For the text-containing cell, return its midpoint in (x, y) coordinate format. 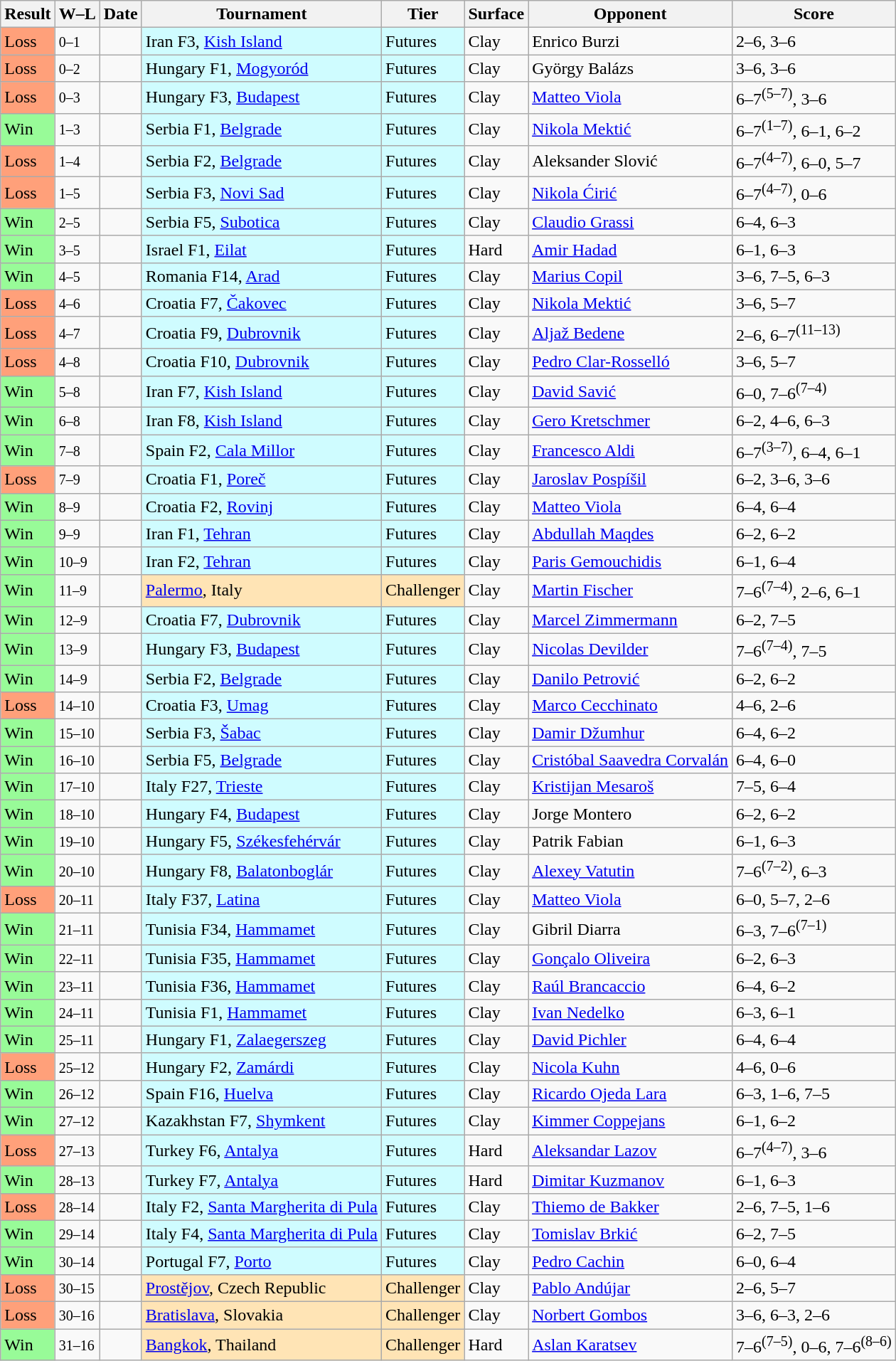
Iran F8, Kish Island (262, 421)
Pedro Cachin (630, 1261)
Tournament (262, 14)
Serbia F1, Belgrade (262, 129)
Enrico Burzi (630, 41)
14–9 (77, 679)
Croatia F2, Rovinj (262, 507)
4–6, 0–6 (814, 1066)
Paris Gemouchidis (630, 561)
4–5 (77, 276)
Iran F7, Kish Island (262, 391)
6–3, 6–1 (814, 1012)
31–16 (77, 1345)
Gero Kretschmer (630, 421)
6–7(4–7), 0–6 (814, 194)
2–6, 3–6 (814, 41)
4–6, 2–6 (814, 706)
Croatia F3, Umag (262, 706)
Claudio Grassi (630, 222)
Date (121, 14)
6–1, 6–2 (814, 1121)
Nikola Ćirić (630, 194)
Aljaž Bedene (630, 333)
Aleksandar Lazov (630, 1151)
Bratislava, Slovakia (262, 1315)
17–10 (77, 787)
Hungary F8, Balatonboglár (262, 871)
3–6, 6–3, 2–6 (814, 1315)
Martin Fischer (630, 591)
Gonçalo Oliveira (630, 958)
6–4, 6–0 (814, 760)
6–2, 4–6, 6–3 (814, 421)
Iran F1, Tehran (262, 534)
Alexey Vatutin (630, 871)
2–6, 6–7(11–13) (814, 333)
1–4 (77, 161)
6–3, 1–6, 7–5 (814, 1094)
Result (28, 14)
Nicola Kuhn (630, 1066)
Tunisia F1, Hammamet (262, 1012)
Jaroslav Pospíšil (630, 480)
David Pichler (630, 1039)
6–0, 7–6(7–4) (814, 391)
Ricardo Ojeda Lara (630, 1094)
Francesco Aldi (630, 451)
6–1, 6–4 (814, 561)
20–11 (77, 900)
Marco Cecchinato (630, 706)
Croatia F7, Čakovec (262, 303)
4–8 (77, 362)
4–6 (77, 303)
3–6, 7–5, 6–3 (814, 276)
6–3, 7–6(7–1) (814, 929)
Tomislav Brkić (630, 1234)
7–9 (77, 480)
Hungary F2, Zamárdi (262, 1066)
12–9 (77, 620)
Nicolas Devilder (630, 649)
25–11 (77, 1039)
26–12 (77, 1094)
Abdullah Maqdes (630, 534)
6–7(1–7), 6–1, 6–2 (814, 129)
2–6, 7–5, 1–6 (814, 1207)
30–14 (77, 1261)
29–14 (77, 1234)
Hungary F1, Zalaegerszeg (262, 1039)
Patrik Fabian (630, 841)
10–9 (77, 561)
7–6(7–4), 7–5 (814, 649)
8–9 (77, 507)
Cristóbal Saavedra Corvalán (630, 760)
Iran F2, Tehran (262, 561)
7–5, 6–4 (814, 787)
20–10 (77, 871)
6–8 (77, 421)
Score (814, 14)
6–4, 6–3 (814, 222)
Serbia F5, Subotica (262, 222)
1–3 (77, 129)
13–9 (77, 649)
Hungary F1, Mogyoród (262, 68)
2–6, 5–7 (814, 1288)
27–13 (77, 1151)
Danilo Petrović (630, 679)
5–8 (77, 391)
28–13 (77, 1180)
7–6(7–2), 6–3 (814, 871)
6–7(4–7), 6–0, 5–7 (814, 161)
2–5 (77, 222)
3–6, 3–6 (814, 68)
0–3 (77, 98)
6–7(5–7), 3–6 (814, 98)
Italy F27, Trieste (262, 787)
6–0, 5–7, 2–6 (814, 900)
Gibril Diarra (630, 929)
Pablo Andújar (630, 1288)
Aslan Karatsev (630, 1345)
Aleksander Slović (630, 161)
György Balázs (630, 68)
7–6(7–4), 2–6, 6–1 (814, 591)
Portugal F7, Porto (262, 1261)
David Savić (630, 391)
0–2 (77, 68)
6–2, 3–6, 3–6 (814, 480)
6–2, 6–3 (814, 958)
3–5 (77, 249)
1–5 (77, 194)
30–16 (77, 1315)
Italy F2, Santa Margherita di Pula (262, 1207)
16–10 (77, 760)
Norbert Gombos (630, 1315)
15–10 (77, 733)
Damir Džumhur (630, 733)
23–11 (77, 985)
Prostějov, Czech Republic (262, 1288)
Jorge Montero (630, 814)
Raúl Brancaccio (630, 985)
Thiemo de Bakker (630, 1207)
7–8 (77, 451)
Pedro Clar-Rosselló (630, 362)
Serbia F3, Šabac (262, 733)
9–9 (77, 534)
Surface (496, 14)
21–11 (77, 929)
7–6(7–5), 0–6, 7–6(8–6) (814, 1345)
24–11 (77, 1012)
6–7(3–7), 6–4, 6–1 (814, 451)
Opponent (630, 14)
22–11 (77, 958)
Bangkok, Thailand (262, 1345)
Ivan Nedelko (630, 1012)
0–1 (77, 41)
14–10 (77, 706)
Croatia F7, Dubrovnik (262, 620)
Kristijan Mesaroš (630, 787)
Turkey F6, Antalya (262, 1151)
Spain F16, Huelva (262, 1094)
Croatia F1, Poreč (262, 480)
28–14 (77, 1207)
Romania F14, Arad (262, 276)
Kimmer Coppejans (630, 1121)
Tunisia F35, Hammamet (262, 958)
Dimitar Kuzmanov (630, 1180)
Iran F3, Kish Island (262, 41)
27–12 (77, 1121)
Italy F37, Latina (262, 900)
19–10 (77, 841)
25–12 (77, 1066)
Serbia F3, Novi Sad (262, 194)
18–10 (77, 814)
Tunisia F36, Hammamet (262, 985)
Serbia F5, Belgrade (262, 760)
Croatia F9, Dubrovnik (262, 333)
Hungary F5, Székesfehérvár (262, 841)
Kazakhstan F7, Shymkent (262, 1121)
W–L (77, 14)
Tunisia F34, Hammamet (262, 929)
30–15 (77, 1288)
Palermo, Italy (262, 591)
11–9 (77, 591)
Hungary F4, Budapest (262, 814)
6–0, 6–4 (814, 1261)
Italy F4, Santa Margherita di Pula (262, 1234)
6–7(4–7), 3–6 (814, 1151)
4–7 (77, 333)
Amir Hadad (630, 249)
Israel F1, Eilat (262, 249)
Marius Copil (630, 276)
Spain F2, Cala Millor (262, 451)
Turkey F7, Antalya (262, 1180)
Tier (423, 14)
Croatia F10, Dubrovnik (262, 362)
Marcel Zimmermann (630, 620)
